Provide the [X, Y] coordinate of the cell's center where the given text is located.  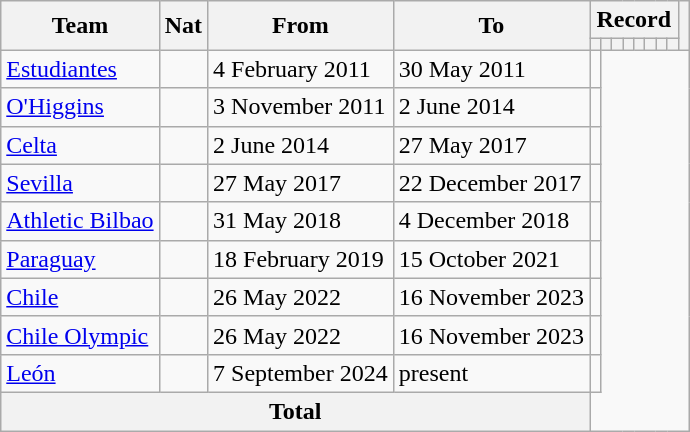
Record [634, 20]
Team [80, 26]
Athletic Bilbao [80, 221]
Paraguay [80, 259]
4 December 2018 [491, 221]
León [80, 373]
To [491, 26]
22 December 2017 [491, 183]
Total [296, 411]
31 May 2018 [301, 221]
Chile [80, 297]
Celta [80, 145]
Chile Olympic [80, 335]
Nat [183, 26]
O'Higgins [80, 107]
18 February 2019 [301, 259]
Estudiantes [80, 69]
From [301, 26]
3 November 2011 [301, 107]
present [491, 373]
4 February 2011 [301, 69]
30 May 2011 [491, 69]
Sevilla [80, 183]
7 September 2024 [301, 373]
15 October 2021 [491, 259]
